Return [x, y] of the center of cell containing provided text 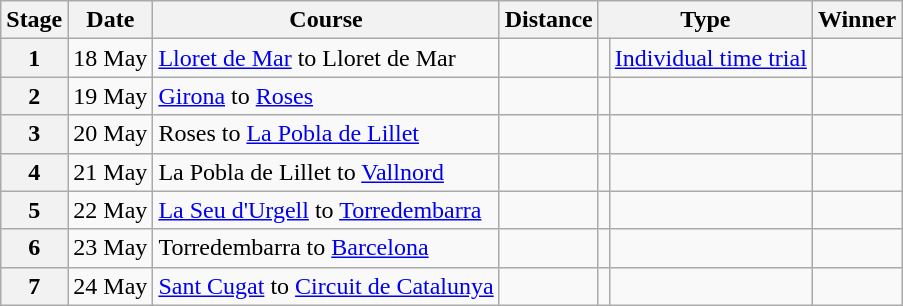
4 [34, 172]
Lloret de Mar to Lloret de Mar [326, 58]
Roses to La Pobla de Lillet [326, 134]
Stage [34, 20]
Individual time trial [710, 58]
5 [34, 210]
Date [110, 20]
2 [34, 96]
21 May [110, 172]
3 [34, 134]
18 May [110, 58]
24 May [110, 286]
7 [34, 286]
1 [34, 58]
Winner [856, 20]
19 May [110, 96]
Distance [548, 20]
La Pobla de Lillet to Vallnord [326, 172]
23 May [110, 248]
Sant Cugat to Circuit de Catalunya [326, 286]
Type [705, 20]
La Seu d'Urgell to Torredembarra [326, 210]
Torredembarra to Barcelona [326, 248]
6 [34, 248]
22 May [110, 210]
Girona to Roses [326, 96]
Course [326, 20]
20 May [110, 134]
